Provide the [x, y] coordinate of the cell's center where the given text is located.  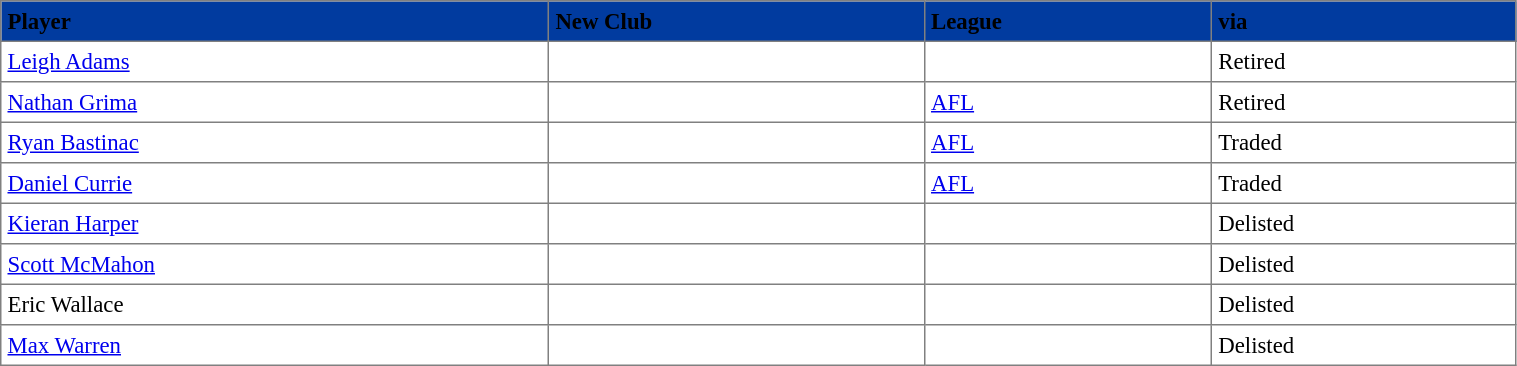
Leigh Adams [275, 61]
via [1364, 21]
Nathan Grima [275, 102]
Player [275, 21]
Scott McMahon [275, 264]
Max Warren [275, 345]
Kieran Harper [275, 223]
Ryan Bastinac [275, 142]
League [1068, 21]
New Club [737, 21]
Daniel Currie [275, 183]
Eric Wallace [275, 304]
